Determine the (X, Y) coordinate at the center of the cell enclosing the given text.  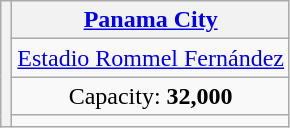
Panama City (151, 20)
Estadio Rommel Fernández (151, 58)
Capacity: 32,000 (151, 96)
